Search for the cell housing the specified text and yield its (x, y) center coordinate. 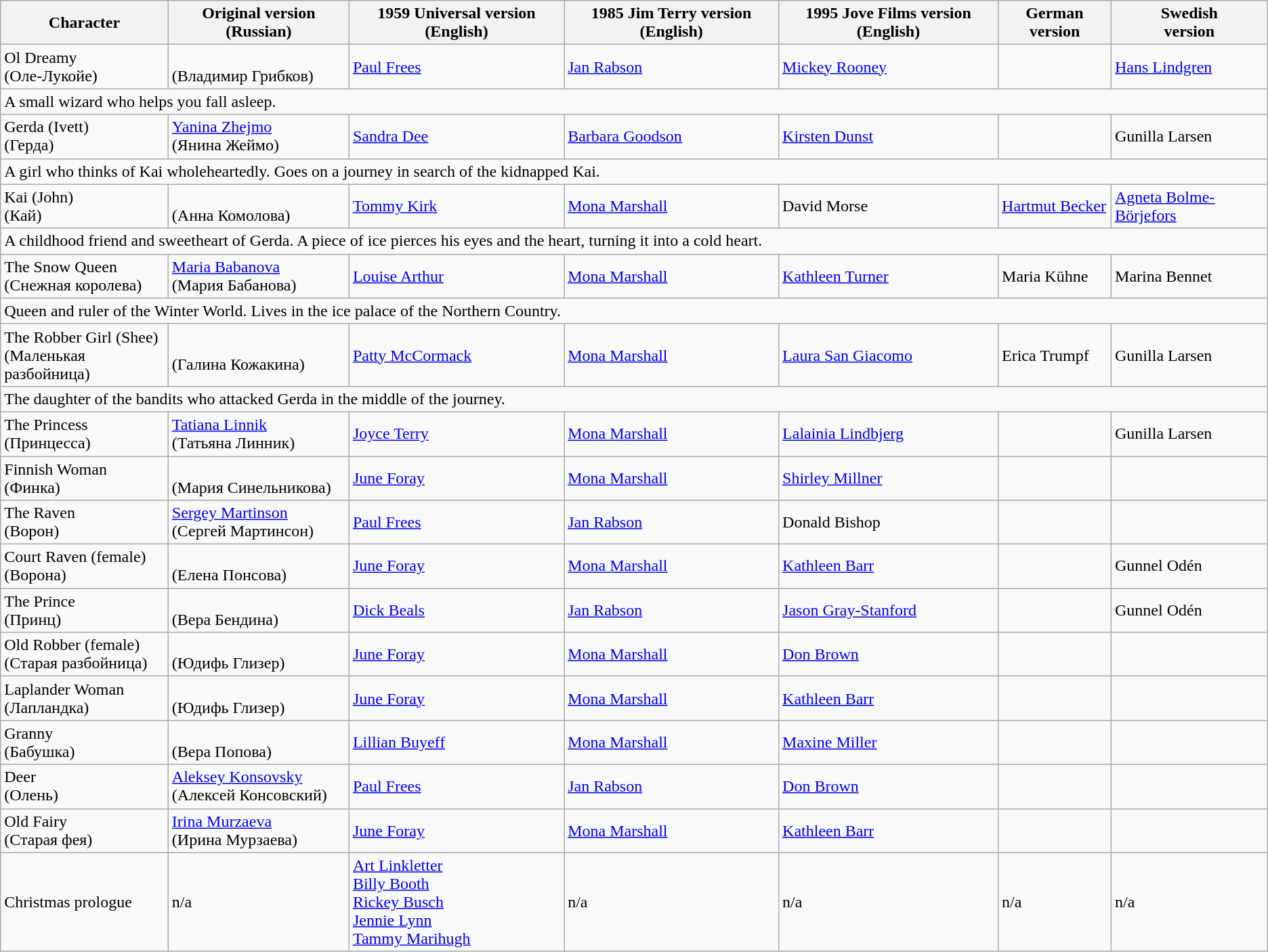
Original version (Russian) (259, 23)
Queen and ruler of the Winter World. Lives in the ice palace of the Northern Country. (634, 311)
Granny(Бабушка) (85, 742)
(Вера Попова) (259, 742)
(Вера Бендина) (259, 611)
The Princess(Принцесса) (85, 433)
A small wizard who helps you fall asleep. (634, 102)
Gerda (Ivett)(Герда) (85, 137)
Erica Trumpf (1055, 355)
Kathleen Turner (889, 276)
Joyce Terry (457, 433)
Dick Beals (457, 611)
1995 Jove Films version (English) (889, 23)
Sergey Martinson(Сергей Мартинсон) (259, 523)
Shirley Millner (889, 478)
Irina Murzaeva(Ирина Мурзаева) (259, 830)
(Владимир Грибков) (259, 66)
The Prince(Принц) (85, 611)
Maria Kühne (1055, 276)
Tommy Kirk (457, 206)
Louise Arthur (457, 276)
(Мария Синельникова) (259, 478)
Lillian Buyeff (457, 742)
Barbara Goodson (672, 137)
Christmas prologue (85, 902)
Mickey Rooney (889, 66)
A childhood friend and sweetheart of Gerda. A piece of ice pierces his eyes and the heart, turning it into a cold heart. (634, 241)
Ol Dreamy(Оле-Лукойе) (85, 66)
The Raven(Ворон) (85, 523)
Finnish Woman(Финка) (85, 478)
Maria Babanova(Мария Бабанова) (259, 276)
1959 Universal version (English) (457, 23)
The Snow Queen(Снежная королева) (85, 276)
Sandra Dee (457, 137)
Aleksey Konsovsky(Алексей Консовский) (259, 787)
The Robber Girl (Shee)(Маленькая разбойница) (85, 355)
Art LinkletterBilly BoothRickey BuschJennie LynnTammy Marihugh (457, 902)
Laura San Giacomo (889, 355)
1985 Jim Terry version (English) (672, 23)
German version (1055, 23)
Patty McCormack (457, 355)
(Елена Понсова) (259, 566)
Old Robber (female)(Старая разбойница) (85, 654)
Character (85, 23)
(Галина Кожакина) (259, 355)
The daughter of the bandits who attacked Gerda in the middle of the journey. (634, 399)
Tatiana Linnik(Татьяна Линник) (259, 433)
Kai (John)(Кай) (85, 206)
Old Fairy(Старая фея) (85, 830)
Court Raven (female)(Ворона) (85, 566)
Deer(Олень) (85, 787)
Hartmut Becker (1055, 206)
Marina Bennet (1189, 276)
Lalainia Lindbjerg (889, 433)
Donald Bishop (889, 523)
Swedishversion (1189, 23)
(Анна Комолова) (259, 206)
Yanina Zhejmo(Янина Жеймо) (259, 137)
Kirsten Dunst (889, 137)
David Morse (889, 206)
Agneta Bolme-Börjefors (1189, 206)
Maxine Miller (889, 742)
Jason Gray-Stanford (889, 611)
Laplander Woman(Лапландка) (85, 699)
Hans Lindgren (1189, 66)
A girl who thinks of Kai wholeheartedly. Goes on a journey in search of the kidnapped Kai. (634, 171)
